Return [x, y] of the center of cell containing provided text 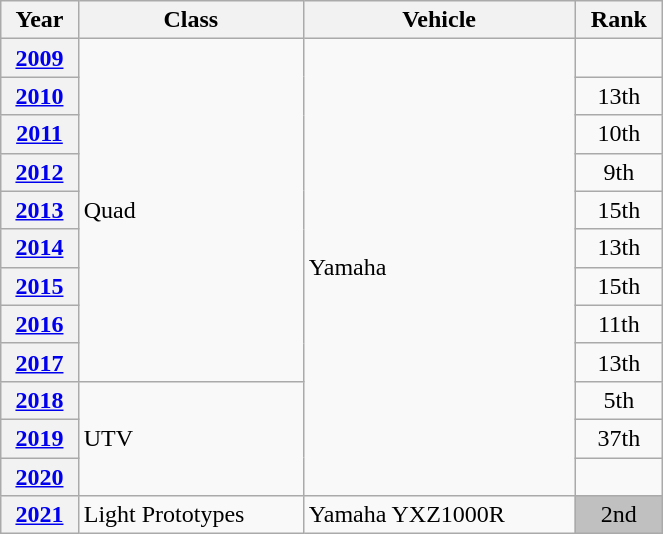
Light Prototypes [190, 515]
Rank [619, 20]
10th [619, 134]
2017 [40, 362]
2021 [40, 515]
2015 [40, 286]
2011 [40, 134]
11th [619, 324]
Class [190, 20]
2nd [619, 515]
9th [619, 172]
5th [619, 400]
2012 [40, 172]
2014 [40, 248]
2020 [40, 477]
Year [40, 20]
Yamaha [439, 268]
Quad [190, 210]
Yamaha YXZ1000R [439, 515]
37th [619, 438]
2010 [40, 96]
2009 [40, 58]
Vehicle [439, 20]
2019 [40, 438]
2013 [40, 210]
2018 [40, 400]
2016 [40, 324]
UTV [190, 438]
